Extract the [x, y] coordinate from the center of the cell holding the provided text.  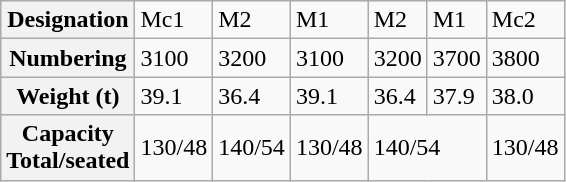
37.9 [456, 96]
Designation [68, 20]
38.0 [525, 96]
Numbering [68, 58]
CapacityTotal/seated [68, 148]
3800 [525, 58]
Mc2 [525, 20]
3700 [456, 58]
Weight (t) [68, 96]
Mc1 [174, 20]
